Pinpoint the cell where the given text exists, returning its (X, Y) midpoint coordinate. 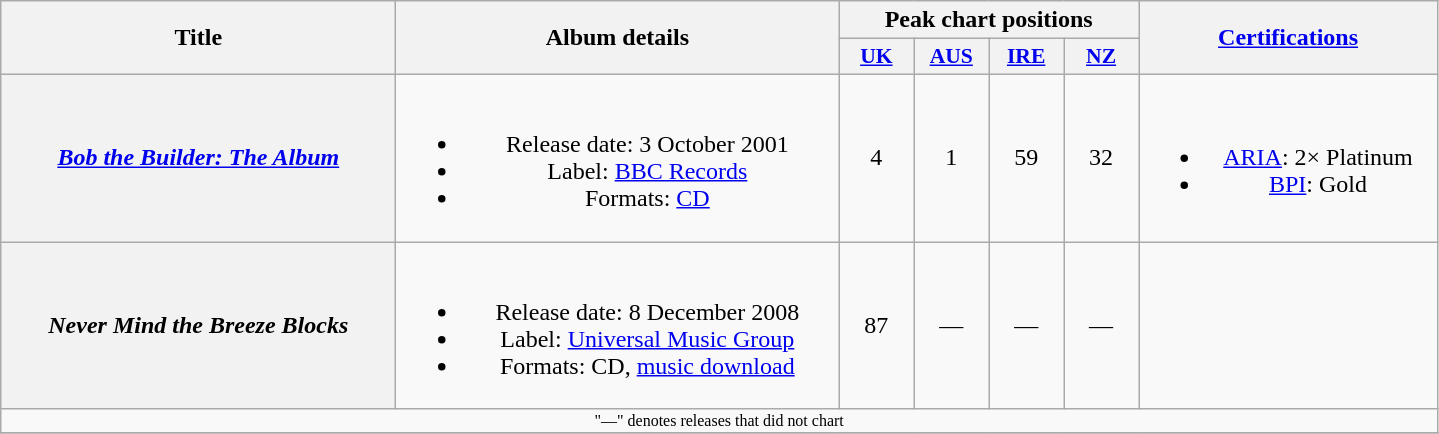
Never Mind the Breeze Blocks (198, 326)
4 (876, 158)
IRE (1026, 57)
Title (198, 38)
"—" denotes releases that did not chart (720, 421)
UK (876, 57)
Release date: 8 December 2008Label: Universal Music GroupFormats: CD, music download (618, 326)
Certifications (1288, 38)
AUS (952, 57)
1 (952, 158)
ARIA: 2× PlatinumBPI: Gold (1288, 158)
Release date: 3 October 2001Label: BBC RecordsFormats: CD (618, 158)
Album details (618, 38)
59 (1026, 158)
87 (876, 326)
Peak chart positions (989, 20)
32 (1102, 158)
Bob the Builder: The Album (198, 158)
NZ (1102, 57)
